Return the [X, Y] coordinate for the center point of the cell that contains the specified text.  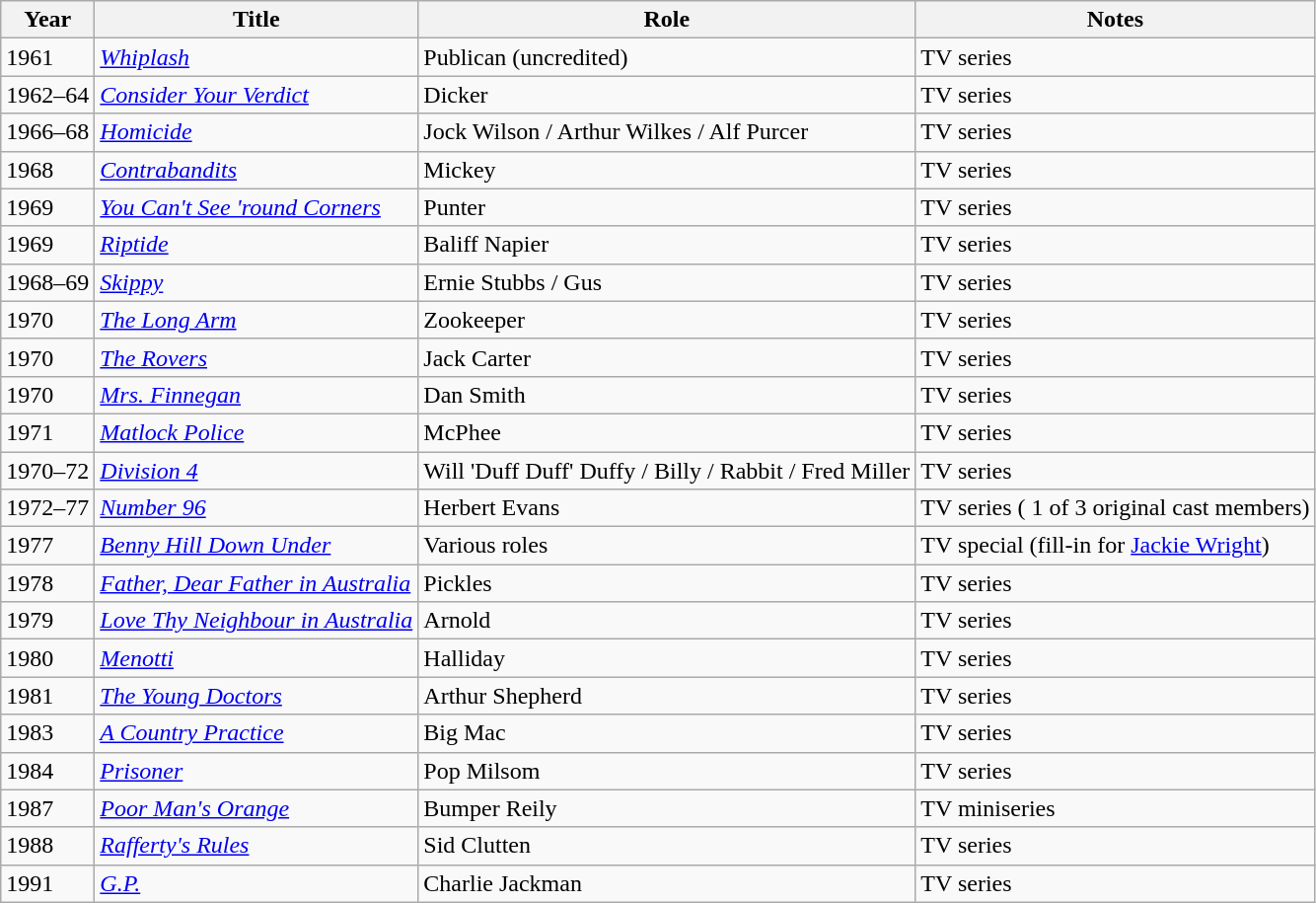
The Long Arm [256, 320]
1971 [47, 432]
1961 [47, 57]
Division 4 [256, 471]
Bumper Reily [667, 808]
Father, Dear Father in Australia [256, 583]
1981 [47, 696]
1988 [47, 846]
Consider Your Verdict [256, 95]
Sid Clutten [667, 846]
Mrs. Finnegan [256, 395]
Role [667, 20]
Pickles [667, 583]
1968 [47, 170]
Love Thy Neighbour in Australia [256, 621]
1991 [47, 883]
Zookeeper [667, 320]
A Country Practice [256, 733]
Rafferty's Rules [256, 846]
Year [47, 20]
Publican (uncredited) [667, 57]
Poor Man's Orange [256, 808]
1980 [47, 658]
1984 [47, 771]
Halliday [667, 658]
McPhee [667, 432]
Will 'Duff Duff' Duffy / Billy / Rabbit / Fred Miller [667, 471]
You Can't See 'round Corners [256, 207]
Title [256, 20]
1962–64 [47, 95]
TV special (fill-in for Jackie Wright) [1115, 546]
The Rovers [256, 357]
Riptide [256, 245]
Benny Hill Down Under [256, 546]
Pop Milsom [667, 771]
1970–72 [47, 471]
Jack Carter [667, 357]
Ernie Stubbs / Gus [667, 282]
G.P. [256, 883]
1972–77 [47, 508]
1983 [47, 733]
Prisoner [256, 771]
Whiplash [256, 57]
Skippy [256, 282]
1968–69 [47, 282]
Dicker [667, 95]
Arthur Shepherd [667, 696]
1979 [47, 621]
Homicide [256, 132]
1978 [47, 583]
1977 [47, 546]
Punter [667, 207]
Menotti [256, 658]
Jock Wilson / Arthur Wilkes / Alf Purcer [667, 132]
Notes [1115, 20]
Big Mac [667, 733]
Contrabandits [256, 170]
TV series ( 1 of 3 original cast members) [1115, 508]
TV miniseries [1115, 808]
The Young Doctors [256, 696]
Arnold [667, 621]
Dan Smith [667, 395]
Various roles [667, 546]
Herbert Evans [667, 508]
Number 96 [256, 508]
1966–68 [47, 132]
Mickey [667, 170]
Baliff Napier [667, 245]
Charlie Jackman [667, 883]
1987 [47, 808]
Matlock Police [256, 432]
